Search for the cell housing the specified text and yield its (X, Y) center coordinate. 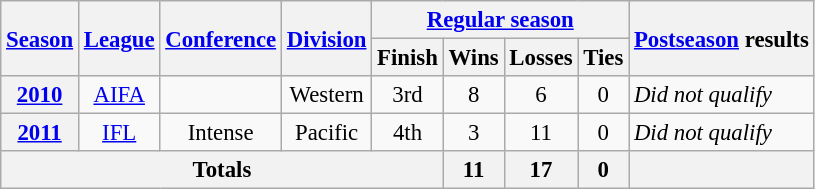
6 (541, 95)
Finish (408, 58)
Intense (221, 133)
Season (40, 38)
Conference (221, 38)
Regular season (500, 20)
Division (326, 38)
Losses (541, 58)
3 (474, 133)
Postseason results (722, 38)
Western (326, 95)
17 (541, 170)
Pacific (326, 133)
AIFA (118, 95)
Wins (474, 58)
Ties (604, 58)
Totals (222, 170)
4th (408, 133)
2010 (40, 95)
3rd (408, 95)
League (118, 38)
IFL (118, 133)
2011 (40, 133)
8 (474, 95)
